Locate the cell with the specified text and output its (X, Y) center coordinate. 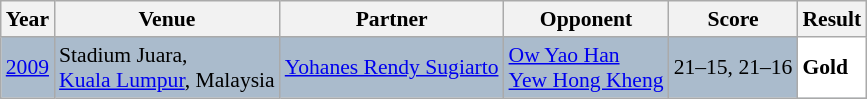
Score (734, 19)
21–15, 21–16 (734, 68)
Opponent (586, 19)
Ow Yao Han Yew Hong Kheng (586, 68)
Venue (167, 19)
Year (28, 19)
2009 (28, 68)
Partner (392, 19)
Result (832, 19)
Gold (832, 68)
Stadium Juara,Kuala Lumpur, Malaysia (167, 68)
Yohanes Rendy Sugiarto (392, 68)
